For the text-containing cell, return its midpoint in [x, y] coordinate format. 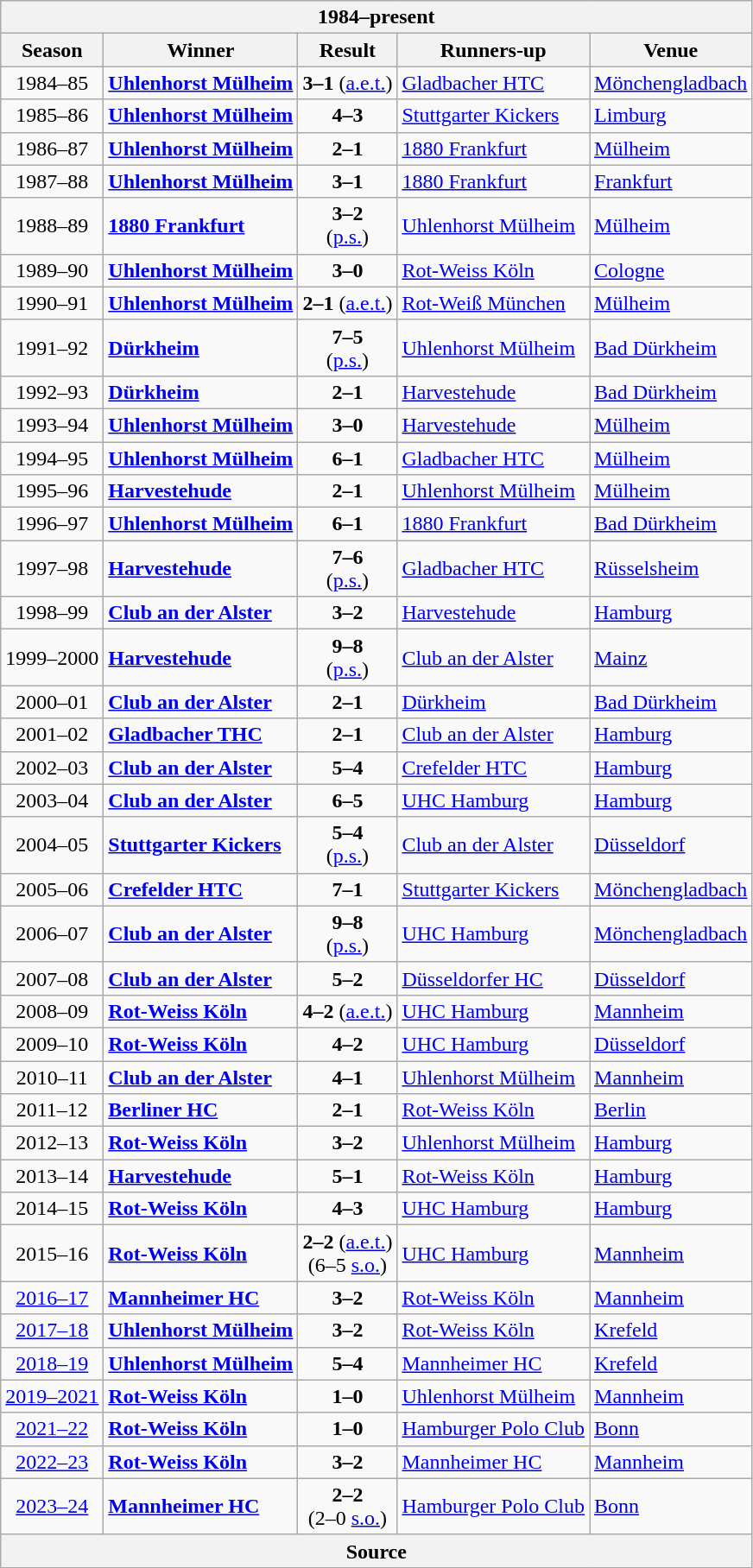
1988–89 [52, 226]
2017–18 [52, 1331]
1990–91 [52, 303]
2012–13 [52, 1143]
4–2 [347, 1044]
1997–98 [52, 568]
1987–88 [52, 181]
2004–05 [52, 844]
Mainz [671, 658]
6–5 [347, 800]
2–2 (a.e.t.)(6–5 s.o.) [347, 1254]
2001–02 [52, 735]
2000–01 [52, 702]
Rüsselsheim [671, 568]
2018–19 [52, 1363]
4–2 (a.e.t.) [347, 1011]
2022–23 [52, 1462]
1984–85 [52, 83]
2008–09 [52, 1011]
Rot-Weiß München [494, 303]
1989–90 [52, 270]
7–1 [347, 889]
1994–95 [52, 458]
7–6(p.s.) [347, 568]
1998–99 [52, 613]
Berlin [671, 1110]
2019–2021 [52, 1396]
2021–22 [52, 1429]
Gladbacher THC [200, 735]
Season [52, 50]
Result [347, 50]
2015–16 [52, 1254]
1995–96 [52, 491]
Source [376, 1551]
1984–present [376, 17]
1993–94 [52, 425]
2003–04 [52, 800]
2014–15 [52, 1209]
7–5(p.s.) [347, 347]
2009–10 [52, 1044]
3–1 (a.e.t.) [347, 83]
Cologne [671, 270]
2006–07 [52, 934]
2023–24 [52, 1506]
1992–93 [52, 392]
Berliner HC [200, 1110]
1986–87 [52, 149]
4–1 [347, 1077]
2005–06 [52, 889]
Limburg [671, 116]
2002–03 [52, 768]
Winner [200, 50]
Venue [671, 50]
5–1 [347, 1176]
5–4(p.s.) [347, 844]
Düsseldorfer HC [494, 978]
1999–2000 [52, 658]
1985–86 [52, 116]
2–2(2–0 s.o.) [347, 1506]
2007–08 [52, 978]
Frankfurt [671, 181]
5–2 [347, 978]
3–1 [347, 181]
2016–17 [52, 1298]
1996–97 [52, 524]
Runners-up [494, 50]
2011–12 [52, 1110]
2010–11 [52, 1077]
3–2(p.s.) [347, 226]
1991–92 [52, 347]
2–1 (a.e.t.) [347, 303]
2013–14 [52, 1176]
